Search for the cell housing the specified text and yield its [X, Y] center coordinate. 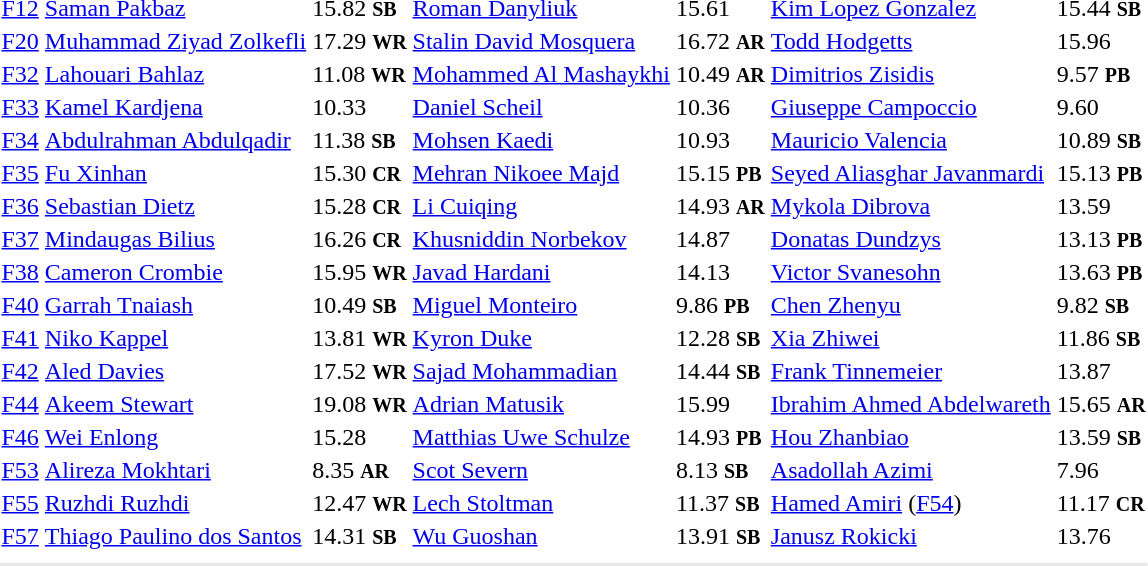
16.26 CR [360, 239]
15.15 PB [720, 173]
14.13 [720, 272]
F38 [20, 272]
13.59 SB [1101, 437]
Sebastian Dietz [175, 206]
Xia Zhiwei [910, 338]
8.13 SB [720, 470]
11.17 CR [1101, 503]
Ruzhdi Ruzhdi [175, 503]
15.28 CR [360, 206]
F55 [20, 503]
Fu Xinhan [175, 173]
Wu Guoshan [541, 536]
15.96 [1101, 41]
Dimitrios Zisidis [910, 74]
Mauricio Valencia [910, 140]
10.49 SB [360, 305]
F57 [20, 536]
7.96 [1101, 470]
F44 [20, 404]
13.81 WR [360, 338]
14.31 SB [360, 536]
Javad Hardani [541, 272]
15.99 [720, 404]
Frank Tinnemeier [910, 371]
Daniel Scheil [541, 107]
15.65 AR [1101, 404]
15.95 WR [360, 272]
11.08 WR [360, 74]
13.87 [1101, 371]
Asadollah Azimi [910, 470]
Scot Severn [541, 470]
F46 [20, 437]
Lahouari Bahlaz [175, 74]
Adrian Matusik [541, 404]
17.52 WR [360, 371]
Mykola Dibrova [910, 206]
Garrah Tnaiash [175, 305]
11.38 SB [360, 140]
Matthias Uwe Schulze [541, 437]
Victor Svanesohn [910, 272]
Akeem Stewart [175, 404]
14.87 [720, 239]
Kyron Duke [541, 338]
Aled Davies [175, 371]
F53 [20, 470]
Li Cuiqing [541, 206]
16.72 AR [720, 41]
Thiago Paulino dos Santos [175, 536]
F33 [20, 107]
F35 [20, 173]
Janusz Rokicki [910, 536]
Cameron Crombie [175, 272]
11.86 SB [1101, 338]
Seyed Aliasghar Javanmardi [910, 173]
Niko Kappel [175, 338]
F42 [20, 371]
15.28 [360, 437]
F34 [20, 140]
14.93 PB [720, 437]
F40 [20, 305]
Khusniddin Norbekov [541, 239]
Stalin David Mosquera [541, 41]
F41 [20, 338]
F36 [20, 206]
Mehran Nikoee Majd [541, 173]
10.93 [720, 140]
F32 [20, 74]
13.91 SB [720, 536]
Donatas Dundzys [910, 239]
Muhammad Ziyad Zolkefli [175, 41]
10.33 [360, 107]
Mindaugas Bilius [175, 239]
Miguel Monteiro [541, 305]
Sajad Mohammadian [541, 371]
Lech Stoltman [541, 503]
17.29 WR [360, 41]
14.93 AR [720, 206]
Ibrahim Ahmed Abdelwareth [910, 404]
10.36 [720, 107]
Hou Zhanbiao [910, 437]
9.86 PB [720, 305]
Mohsen Kaedi [541, 140]
9.60 [1101, 107]
Hamed Amiri (F54) [910, 503]
Chen Zhenyu [910, 305]
19.08 WR [360, 404]
Giuseppe Campoccio [910, 107]
Todd Hodgetts [910, 41]
13.76 [1101, 536]
15.13 PB [1101, 173]
12.47 WR [360, 503]
F37 [20, 239]
F20 [20, 41]
13.63 PB [1101, 272]
Kamel Kardjena [175, 107]
9.57 PB [1101, 74]
9.82 SB [1101, 305]
12.28 SB [720, 338]
13.13 PB [1101, 239]
15.30 CR [360, 173]
Mohammed Al Mashaykhi [541, 74]
11.37 SB [720, 503]
8.35 AR [360, 470]
14.44 SB [720, 371]
Abdulrahman Abdulqadir [175, 140]
Alireza Mokhtari [175, 470]
10.49 AR [720, 74]
13.59 [1101, 206]
10.89 SB [1101, 140]
Wei Enlong [175, 437]
